Identify which cell holds the provided text, then report its [X, Y] central coordinate. 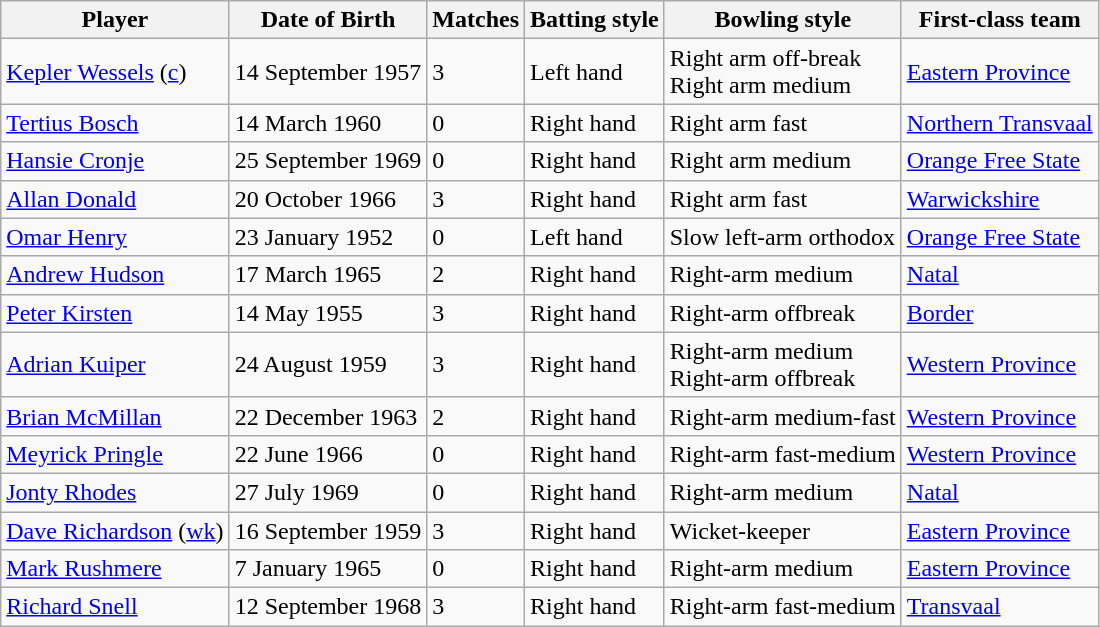
Peter Kirsten [115, 313]
Northern Transvaal [1000, 123]
Slow left-arm orthodox [782, 237]
14 March 1960 [328, 123]
Date of Birth [328, 20]
Transvaal [1000, 607]
Omar Henry [115, 237]
Adrian Kuiper [115, 364]
Richard Snell [115, 607]
22 June 1966 [328, 454]
Right-arm mediumRight-arm offbreak [782, 364]
Border [1000, 313]
Dave Richardson (wk) [115, 531]
First-class team [1000, 20]
7 January 1965 [328, 569]
Batting style [595, 20]
Brian McMillan [115, 416]
Andrew Hudson [115, 275]
Player [115, 20]
Matches [476, 20]
27 July 1969 [328, 492]
Meyrick Pringle [115, 454]
Tertius Bosch [115, 123]
Right-arm medium-fast [782, 416]
Wicket-keeper [782, 531]
22 December 1963 [328, 416]
16 September 1959 [328, 531]
Bowling style [782, 20]
Right arm off-breakRight arm medium [782, 72]
14 September 1957 [328, 72]
Right-arm offbreak [782, 313]
Hansie Cronje [115, 161]
14 May 1955 [328, 313]
20 October 1966 [328, 199]
Warwickshire [1000, 199]
25 September 1969 [328, 161]
Mark Rushmere [115, 569]
23 January 1952 [328, 237]
Allan Donald [115, 199]
Jonty Rhodes [115, 492]
Kepler Wessels (c) [115, 72]
12 September 1968 [328, 607]
24 August 1959 [328, 364]
Right arm medium [782, 161]
17 March 1965 [328, 275]
